Detect which cell encompasses the target text, then output its (X, Y) center coordinate. 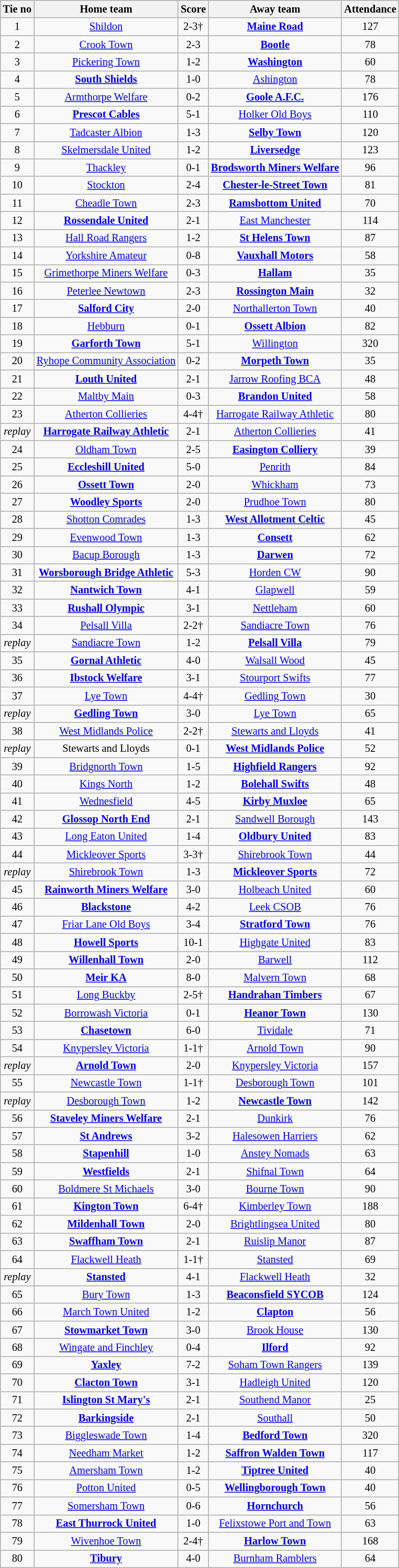
4-2 (193, 907)
Tividale (275, 1030)
Ossett Town (106, 484)
84 (370, 467)
6-4† (193, 1206)
Maltby Main (106, 397)
Louth United (106, 379)
Dunkirk (275, 1119)
54 (17, 1048)
82 (370, 326)
St Andrews (106, 1136)
81 (370, 185)
5-0 (193, 467)
Anstey Nomads (275, 1154)
Morpeth Town (275, 361)
176 (370, 97)
12 (17, 220)
Bolehall Swifts (275, 784)
36 (17, 678)
2-4† (193, 1541)
Bacup Borough (106, 555)
Woodley Sports (106, 502)
Shifnal Town (275, 1171)
Staveley Miners Welfare (106, 1119)
Islington St Mary's (106, 1400)
South Shields (106, 80)
Borrowash Victoria (106, 1013)
17 (17, 308)
Bourne Town (275, 1189)
20 (17, 361)
Hebburn (106, 326)
Pickering Town (106, 62)
Maine Road (275, 27)
Mildenhall Town (106, 1224)
31 (17, 572)
Brightlingsea United (275, 1224)
Jarrow Roofing BCA (275, 379)
5 (17, 97)
Sandwell Borough (275, 819)
3 (17, 62)
Shildon (106, 27)
3-3† (193, 854)
Barkingside (106, 1418)
127 (370, 27)
Attendance (370, 9)
19 (17, 344)
168 (370, 1541)
Bedford Town (275, 1435)
Gornal Athletic (106, 661)
157 (370, 1066)
Hallam (275, 273)
Meir KA (106, 977)
Worsborough Bridge Athletic (106, 572)
37 (17, 696)
Wivenhoe Town (106, 1541)
2 (17, 44)
2-5 (193, 449)
2-4 (193, 185)
123 (370, 150)
Tibury (106, 1559)
Tiptree United (275, 1471)
Horden CW (275, 572)
Consett (275, 537)
6 (17, 115)
Long Buckby (106, 995)
1-5 (193, 766)
Boldmere St Michaels (106, 1189)
Oldbury United (275, 837)
143 (370, 819)
10 (17, 185)
East Manchester (275, 220)
23 (17, 414)
Saffron Walden Town (275, 1453)
Malvern Town (275, 977)
Wingate and Finchley (106, 1347)
Rushall Olympic (106, 608)
Westfields (106, 1171)
Halesowen Harriers (275, 1136)
Penrith (275, 467)
Chester-le-Street Town (275, 185)
6-0 (193, 1030)
Clapton (275, 1312)
74 (17, 1453)
Kings North (106, 784)
Brook House (275, 1330)
51 (17, 995)
Home team (106, 9)
10-1 (193, 942)
Score (193, 9)
Ryhope Community Association (106, 361)
Ruislip Manor (275, 1242)
Brodsworth Miners Welfare (275, 167)
18 (17, 326)
Stowmarket Town (106, 1330)
75 (17, 1471)
West Allotment Celtic (275, 520)
2-3† (193, 27)
Clacton Town (106, 1383)
Biggleswade Town (106, 1435)
15 (17, 273)
Heanor Town (275, 1013)
27 (17, 502)
9 (17, 167)
Kington Town (106, 1206)
Glapwell (275, 590)
Prudhoe Town (275, 502)
Barwell (275, 960)
57 (17, 1136)
Whickham (275, 484)
Long Eaton United (106, 837)
139 (370, 1365)
Goole A.F.C. (275, 97)
Crook Town (106, 44)
114 (370, 220)
Liversedge (275, 150)
Blackstone (106, 907)
3-2 (193, 1136)
Kirby Muxloe (275, 802)
Kimberley Town (275, 1206)
Felixstowe Port and Town (275, 1524)
Yorkshire Amateur (106, 256)
4-5 (193, 802)
8-0 (193, 977)
Holbeach United (275, 889)
42 (17, 819)
Willenhall Town (106, 960)
Howell Sports (106, 942)
13 (17, 238)
29 (17, 537)
Ossett Albion (275, 326)
22 (17, 397)
Oldham Town (106, 449)
Garforth Town (106, 344)
55 (17, 1083)
Darwen (275, 555)
Glossop North End (106, 819)
Bootle (275, 44)
Cheadle Town (106, 203)
Somersham Town (106, 1506)
Vauxhall Motors (275, 256)
Stourport Swifts (275, 678)
38 (17, 731)
Amersham Town (106, 1471)
0-4 (193, 1347)
4 (17, 80)
7 (17, 132)
33 (17, 608)
Nettleham (275, 608)
61 (17, 1206)
March Town United (106, 1312)
Northallerton Town (275, 308)
Hall Road Rangers (106, 238)
0-8 (193, 256)
188 (370, 1206)
Hornchurch (275, 1506)
Ibstock Welfare (106, 678)
Ashington (275, 80)
Friar Lane Old Boys (106, 924)
Burnham Ramblers (275, 1559)
Evenwood Town (106, 537)
Rossendale United (106, 220)
Beaconsfield SYCOB (275, 1294)
Shotton Comrades (106, 520)
14 (17, 256)
Nantwich Town (106, 590)
Swaffham Town (106, 1242)
Stratford Town (275, 924)
124 (370, 1294)
Rainworth Miners Welfare (106, 889)
96 (370, 167)
34 (17, 625)
Brandon United (275, 397)
3-4 (193, 924)
Chasetown (106, 1030)
7-2 (193, 1365)
Rossington Main (275, 291)
0-6 (193, 1506)
Prescot Cables (106, 115)
1 (17, 27)
142 (370, 1101)
Leek CSOB (275, 907)
24 (17, 449)
Grimethorpe Miners Welfare (106, 273)
Wednesfield (106, 802)
Bridgnorth Town (106, 766)
Walsall Wood (275, 661)
8 (17, 150)
Handrahan Timbers (275, 995)
Needham Market (106, 1453)
101 (370, 1083)
St Helens Town (275, 238)
Selby Town (275, 132)
26 (17, 484)
112 (370, 960)
Hadleigh United (275, 1383)
Harlow Town (275, 1541)
Southend Manor (275, 1400)
Salford City (106, 308)
Soham Town Rangers (275, 1365)
Stapenhill (106, 1154)
Potton United (106, 1488)
Wellingborough Town (275, 1488)
46 (17, 907)
16 (17, 291)
28 (17, 520)
Easington Colliery (275, 449)
Washington (275, 62)
Highfield Rangers (275, 766)
47 (17, 924)
49 (17, 960)
Bury Town (106, 1294)
2-5† (193, 995)
53 (17, 1030)
Eccleshill United (106, 467)
43 (17, 837)
Holker Old Boys (275, 115)
Ramsbottom United (275, 203)
Willington (275, 344)
0-5 (193, 1488)
Stockton (106, 185)
Ilford (275, 1347)
Thackley (106, 167)
110 (370, 115)
Away team (275, 9)
Tadcaster Albion (106, 132)
11 (17, 203)
Yaxley (106, 1365)
Armthorpe Welfare (106, 97)
Southall (275, 1418)
Skelmersdale United (106, 150)
Highgate United (275, 942)
117 (370, 1453)
66 (17, 1312)
Tie no (17, 9)
21 (17, 379)
5-3 (193, 572)
Peterlee Newtown (106, 291)
East Thurrock United (106, 1524)
